Extract the [x, y] coordinate from the center of the cell holding the provided text.  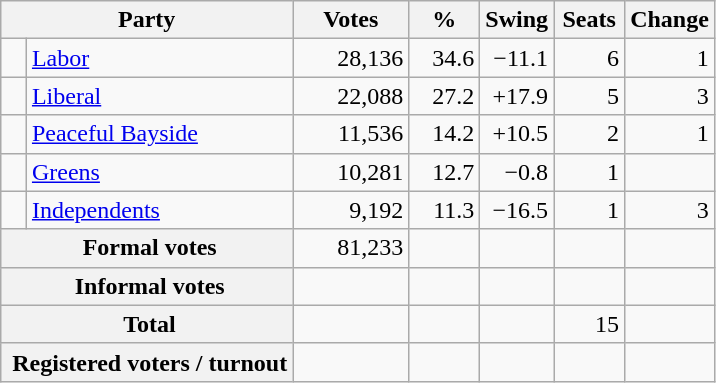
−11.1 [517, 58]
−0.8 [517, 172]
Change [670, 20]
15 [590, 324]
81,233 [351, 248]
9,192 [351, 210]
28,136 [351, 58]
11.3 [444, 210]
2 [590, 134]
Registered voters / turnout [147, 362]
6 [590, 58]
5 [590, 96]
Independents [159, 210]
11,536 [351, 134]
27.2 [444, 96]
Seats [590, 20]
Labor [159, 58]
14.2 [444, 134]
% [444, 20]
Total [147, 324]
Swing [517, 20]
Votes [351, 20]
Formal votes [147, 248]
34.6 [444, 58]
Informal votes [147, 286]
22,088 [351, 96]
Party [147, 20]
12.7 [444, 172]
Liberal [159, 96]
Greens [159, 172]
Peaceful Bayside [159, 134]
+17.9 [517, 96]
−16.5 [517, 210]
+10.5 [517, 134]
10,281 [351, 172]
